Pinpoint the cell where the given text exists, returning its (x, y) midpoint coordinate. 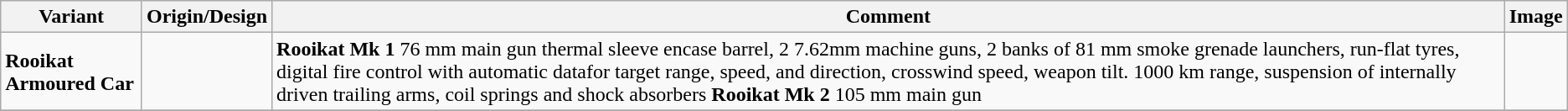
Rooikat Armoured Car (72, 71)
Comment (889, 17)
Image (1536, 17)
Variant (72, 17)
Origin/Design (206, 17)
